Detect which cell encompasses the target text, then output its (x, y) center coordinate. 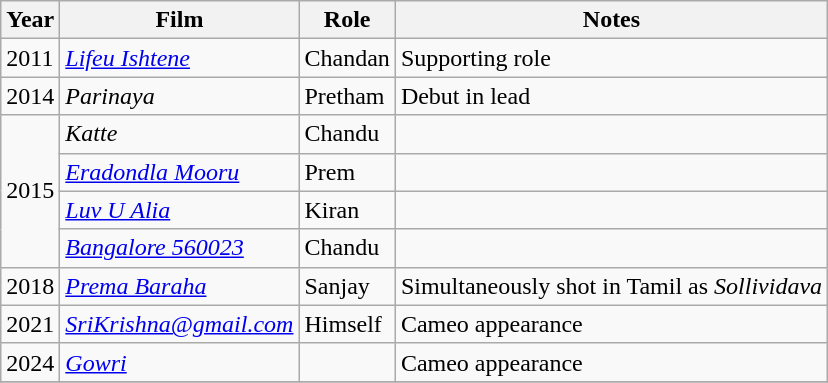
Year (30, 20)
2021 (30, 324)
Film (180, 20)
2014 (30, 96)
Gowri (180, 362)
2015 (30, 191)
Debut in lead (611, 96)
Himself (347, 324)
Katte (180, 134)
Sanjay (347, 286)
2018 (30, 286)
Eradondla Mooru (180, 172)
Chandan (347, 58)
Bangalore 560023 (180, 248)
Supporting role (611, 58)
Lifeu Ishtene (180, 58)
Kiran (347, 210)
Simultaneously shot in Tamil as Sollividava (611, 286)
2011 (30, 58)
Parinaya (180, 96)
2024 (30, 362)
Luv U Alia (180, 210)
Role (347, 20)
SriKrishna@gmail.com (180, 324)
Pretham (347, 96)
Prema Baraha (180, 286)
Notes (611, 20)
Prem (347, 172)
